For the text-containing cell, return its midpoint in [X, Y] coordinate format. 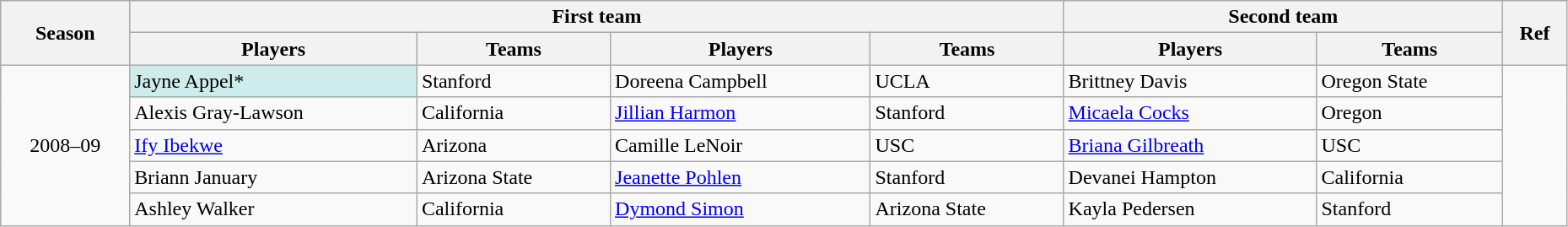
Brittney Davis [1190, 81]
Jayne Appel* [273, 81]
UCLA [967, 81]
Oregon [1410, 113]
Briana Gilbreath [1190, 145]
Oregon State [1410, 81]
Second team [1283, 17]
Season [66, 33]
Kayla Pedersen [1190, 209]
Briann January [273, 177]
Doreena Campbell [741, 81]
Jillian Harmon [741, 113]
Devanei Hampton [1190, 177]
Jeanette Pohlen [741, 177]
Arizona [513, 145]
Ashley Walker [273, 209]
Dymond Simon [741, 209]
Micaela Cocks [1190, 113]
First team [597, 17]
Camille LeNoir [741, 145]
Ify Ibekwe [273, 145]
Ref [1535, 33]
2008–09 [66, 145]
Alexis Gray-Lawson [273, 113]
